Capture the cell that displays the provided text and extract its (X, Y) central coordinate. 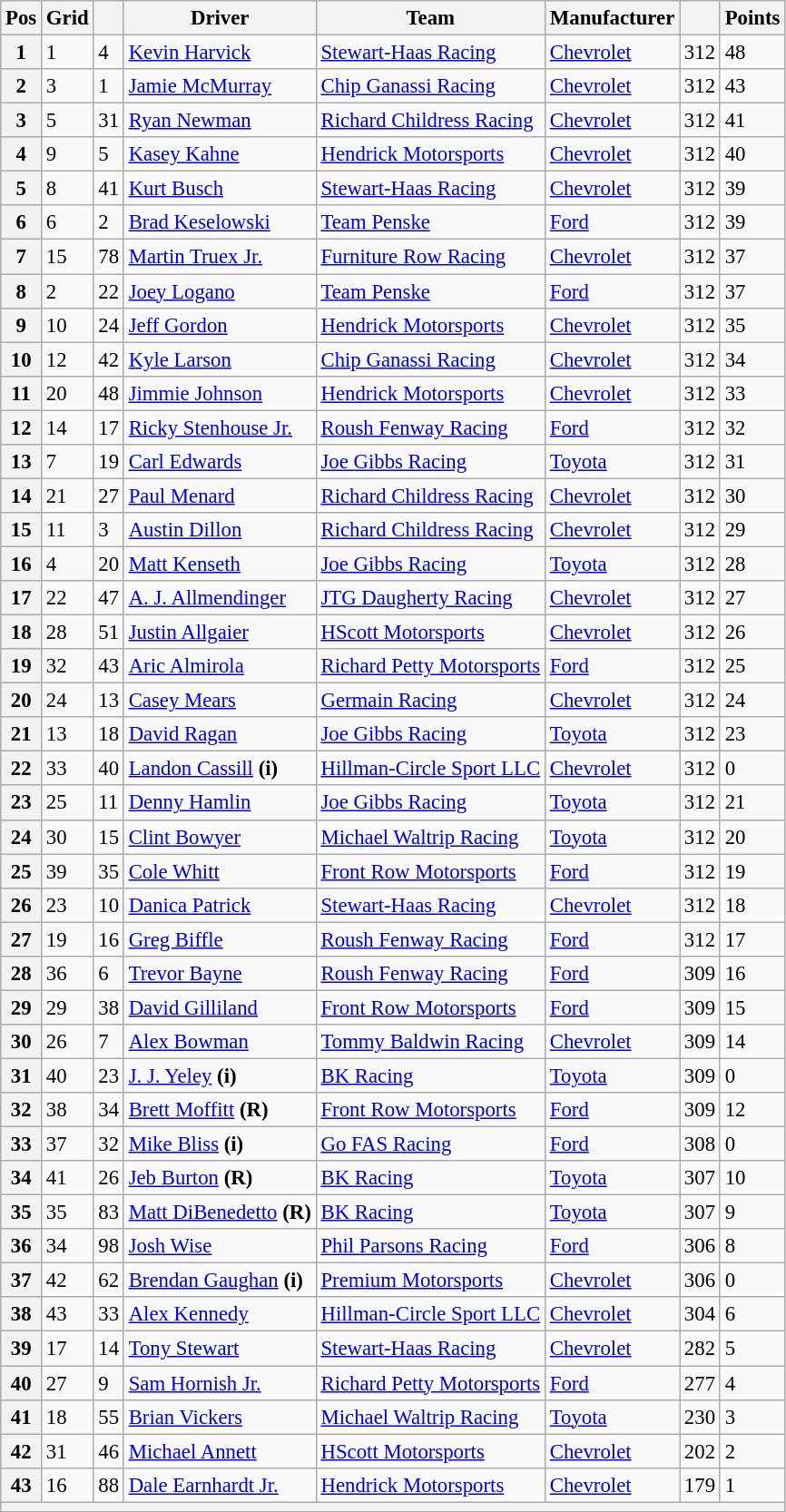
Ricky Stenhouse Jr. (220, 427)
Trevor Bayne (220, 974)
Josh Wise (220, 1246)
JTG Daugherty Racing (430, 598)
282 (701, 1349)
Alex Bowman (220, 1042)
Aric Almirola (220, 666)
Brad Keselowski (220, 222)
Casey Mears (220, 701)
78 (109, 257)
Germain Racing (430, 701)
Kevin Harvick (220, 53)
179 (701, 1485)
55 (109, 1417)
47 (109, 598)
202 (701, 1451)
Premium Motorsports (430, 1281)
Matt DiBenedetto (R) (220, 1213)
Jeb Burton (R) (220, 1178)
83 (109, 1213)
Paul Menard (220, 496)
Alex Kennedy (220, 1315)
Sam Hornish Jr. (220, 1383)
Austin Dillon (220, 530)
Justin Allgaier (220, 633)
Kasey Kahne (220, 154)
Joey Logano (220, 291)
277 (701, 1383)
Brett Moffitt (R) (220, 1110)
88 (109, 1485)
46 (109, 1451)
J. J. Yeley (i) (220, 1075)
Clint Bowyer (220, 837)
Team (430, 18)
Pos (22, 18)
Mike Bliss (i) (220, 1144)
230 (701, 1417)
Tony Stewart (220, 1349)
Driver (220, 18)
Tommy Baldwin Racing (430, 1042)
Points (752, 18)
Matt Kenseth (220, 564)
Carl Edwards (220, 462)
Kyle Larson (220, 359)
Jeff Gordon (220, 325)
Manufacturer (612, 18)
Ryan Newman (220, 121)
Kurt Busch (220, 189)
62 (109, 1281)
Landon Cassill (i) (220, 769)
Cole Whitt (220, 871)
David Ragan (220, 734)
Dale Earnhardt Jr. (220, 1485)
51 (109, 633)
308 (701, 1144)
Danica Patrick (220, 905)
Martin Truex Jr. (220, 257)
304 (701, 1315)
98 (109, 1246)
Grid (67, 18)
Brian Vickers (220, 1417)
Jamie McMurray (220, 86)
David Gilliland (220, 1007)
Greg Biffle (220, 939)
Jimmie Johnson (220, 393)
Furniture Row Racing (430, 257)
A. J. Allmendinger (220, 598)
Michael Annett (220, 1451)
Brendan Gaughan (i) (220, 1281)
Phil Parsons Racing (430, 1246)
Go FAS Racing (430, 1144)
Denny Hamlin (220, 803)
